Provide the (X, Y) coordinate of the cell's center where the given text is located.  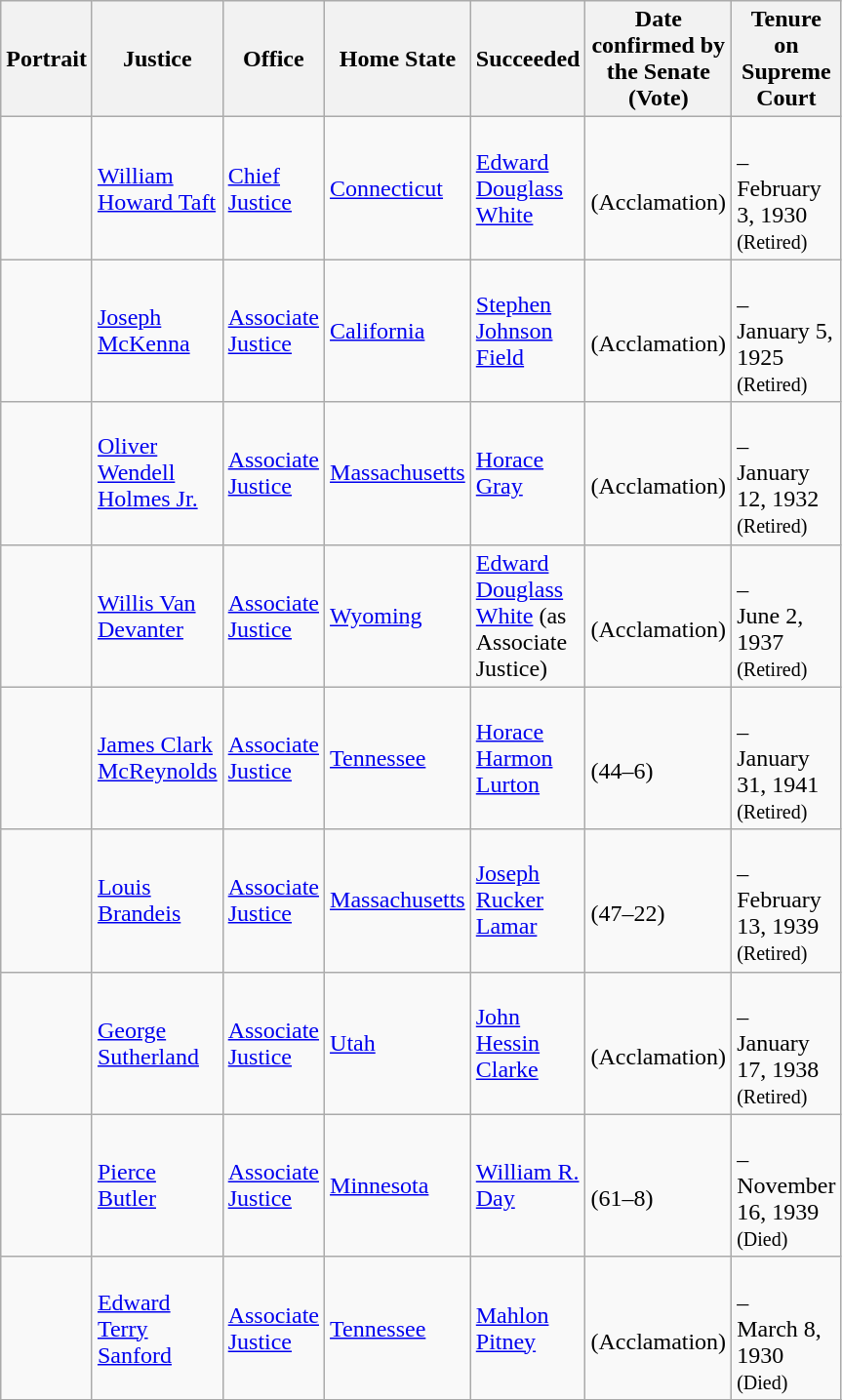
(44–6) (659, 758)
–November 16, 1939(Died) (786, 1185)
Utah (398, 1043)
–February 13, 1939(Retired) (786, 900)
Stephen Johnson Field (528, 331)
–February 3, 1930(Retired) (786, 188)
Edward Douglass White (528, 188)
George Sutherland (157, 1043)
(47–22) (659, 900)
–January 5, 1925(Retired) (786, 331)
Joseph Rucker Lamar (528, 900)
Wyoming (398, 616)
William R. Day (528, 1185)
Edward Terry Sanford (157, 1328)
Minnesota (398, 1185)
Tenure on Supreme Court (786, 59)
Office (273, 59)
Edward Douglass White (as Associate Justice) (528, 616)
–June 2, 1937(Retired) (786, 616)
Mahlon Pitney (528, 1328)
Portrait (47, 59)
Home State (398, 59)
Pierce Butler (157, 1185)
Horace Harmon Lurton (528, 758)
Horace Gray (528, 473)
(61–8) (659, 1185)
Succeeded (528, 59)
Willis Van Devanter (157, 616)
–January 17, 1938(Retired) (786, 1043)
Connecticut (398, 188)
–March 8, 1930(Died) (786, 1328)
Justice (157, 59)
Date confirmed by the Senate(Vote) (659, 59)
Oliver Wendell Holmes Jr. (157, 473)
California (398, 331)
John Hessin Clarke (528, 1043)
–January 31, 1941(Retired) (786, 758)
Chief Justice (273, 188)
Joseph McKenna (157, 331)
–January 12, 1932(Retired) (786, 473)
William Howard Taft (157, 188)
James Clark McReynolds (157, 758)
Louis Brandeis (157, 900)
